Extract the [X, Y] coordinate from the center of the cell holding the provided text.  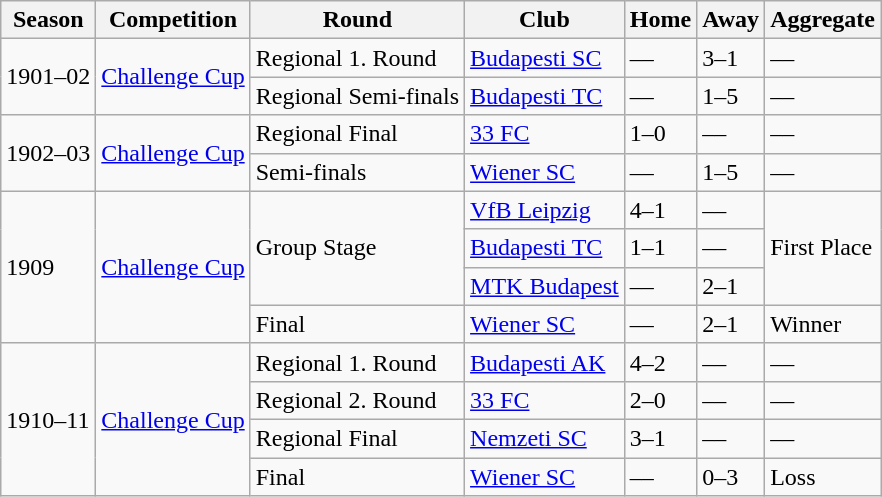
Budapesti SC [545, 58]
Aggregate [823, 20]
Away [731, 20]
VfB Leipzig [545, 210]
Winner [823, 324]
Season [48, 20]
1901–02 [48, 77]
Home [660, 20]
Semi-finals [357, 172]
First Place [823, 248]
Competition [173, 20]
Nemzeti SC [545, 438]
Round [357, 20]
4–1 [660, 210]
Club [545, 20]
4–2 [660, 362]
1910–11 [48, 419]
0–3 [731, 477]
Budapesti AK [545, 362]
Group Stage [357, 248]
1–1 [660, 248]
Loss [823, 477]
1909 [48, 267]
1–0 [660, 134]
MTK Budapest [545, 286]
1902–03 [48, 153]
2–0 [660, 400]
Regional Semi-finals [357, 96]
Regional 2. Round [357, 400]
